Return the [x, y] coordinate for the center point of the cell that contains the specified text.  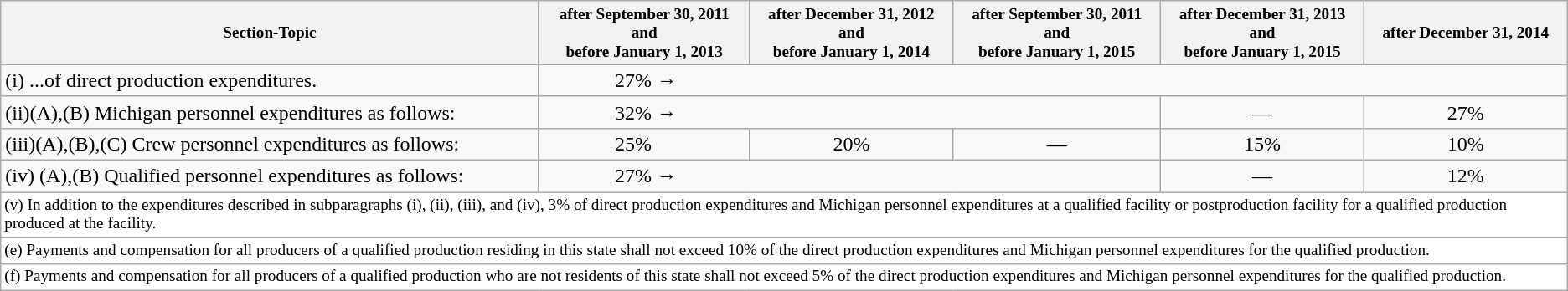
(iii)(A),(B),(C) Crew personnel expenditures as follows: [270, 145]
12% [1466, 176]
(ii)(A),(B) Michigan personnel expenditures as follows: [270, 112]
20% [851, 145]
27% [1466, 112]
after December 31, 2014 [1466, 33]
after December 31, 2012 and before January 1, 2014 [851, 33]
Section-Topic [270, 33]
after September 30, 2011 and before January 1, 2015 [1057, 33]
(iv) (A),(B) Qualified personnel expenditures as follows: [270, 176]
after December 31, 2013 and before January 1, 2015 [1263, 33]
10% [1466, 145]
15% [1263, 145]
after September 30, 2011 and before January 1, 2013 [644, 33]
(i) ...of direct production expenditures. [270, 80]
25% [644, 145]
32% → [849, 112]
